Search for the cell housing the specified text and yield its [X, Y] center coordinate. 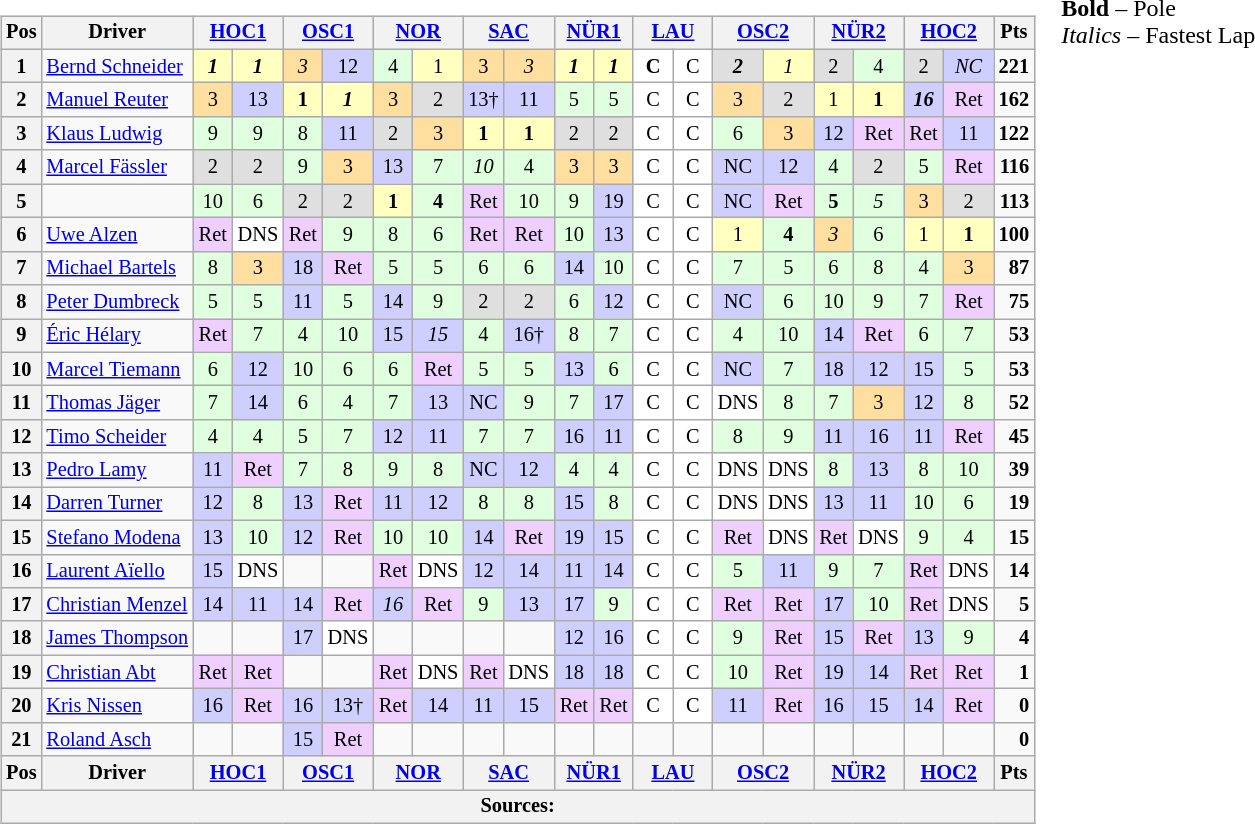
75 [1014, 302]
James Thompson [116, 638]
Laurent Aïello [116, 571]
100 [1014, 235]
Stefano Modena [116, 537]
Peter Dumbreck [116, 302]
Michael Bartels [116, 268]
45 [1014, 437]
Marcel Tiemann [116, 369]
Uwe Alzen [116, 235]
113 [1014, 201]
87 [1014, 268]
221 [1014, 66]
Pedro Lamy [116, 470]
Klaus Ludwig [116, 134]
20 [21, 706]
21 [21, 739]
122 [1014, 134]
Christian Menzel [116, 605]
Kris Nissen [116, 706]
Roland Asch [116, 739]
116 [1014, 167]
162 [1014, 100]
52 [1014, 403]
Bernd Schneider [116, 66]
Sources: [518, 807]
Marcel Fässler [116, 167]
Manuel Reuter [116, 100]
Thomas Jäger [116, 403]
Darren Turner [116, 504]
Christian Abt [116, 672]
Timo Scheider [116, 437]
39 [1014, 470]
Éric Hélary [116, 336]
16† [529, 336]
